From the cell containing the given text, extract its center point as [X, Y] coordinate. 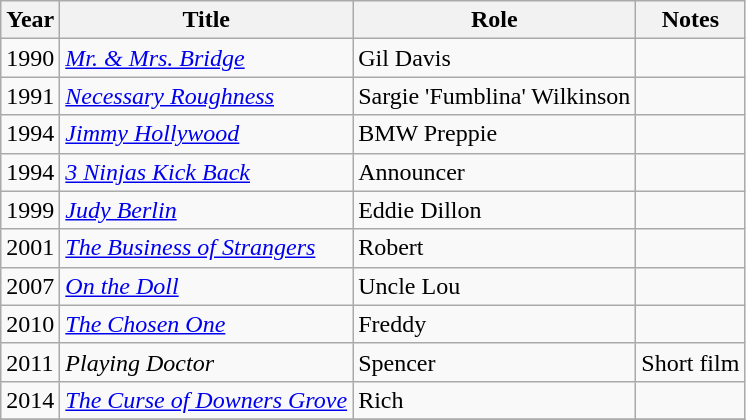
2010 [30, 324]
Freddy [494, 324]
Mr. & Mrs. Bridge [206, 58]
1991 [30, 96]
2001 [30, 248]
Uncle Lou [494, 286]
Robert [494, 248]
Spencer [494, 362]
Title [206, 20]
Playing Doctor [206, 362]
Announcer [494, 172]
Eddie Dillon [494, 210]
The Curse of Downers Grove [206, 400]
Role [494, 20]
The Chosen One [206, 324]
On the Doll [206, 286]
2014 [30, 400]
1990 [30, 58]
Short film [690, 362]
2011 [30, 362]
Sargie 'Fumblina' Wilkinson [494, 96]
2007 [30, 286]
Gil Davis [494, 58]
Notes [690, 20]
1999 [30, 210]
Judy Berlin [206, 210]
BMW Preppie [494, 134]
The Business of Strangers [206, 248]
Rich [494, 400]
Jimmy Hollywood [206, 134]
Year [30, 20]
3 Ninjas Kick Back [206, 172]
Necessary Roughness [206, 96]
